Extract the (X, Y) coordinate from the center of the cell holding the provided text.  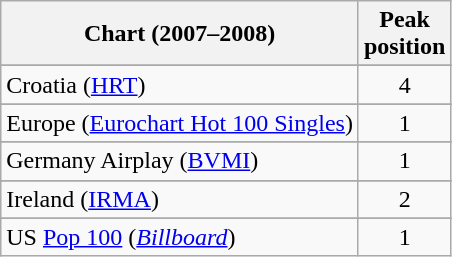
Peakposition (404, 34)
US Pop 100 (Billboard) (180, 237)
4 (404, 85)
Ireland (IRMA) (180, 199)
2 (404, 199)
Germany Airplay (BVMI) (180, 161)
Croatia (HRT) (180, 85)
Chart (2007–2008) (180, 34)
Europe (Eurochart Hot 100 Singles) (180, 123)
